Locate the cell with the specified text and output its [X, Y] center coordinate. 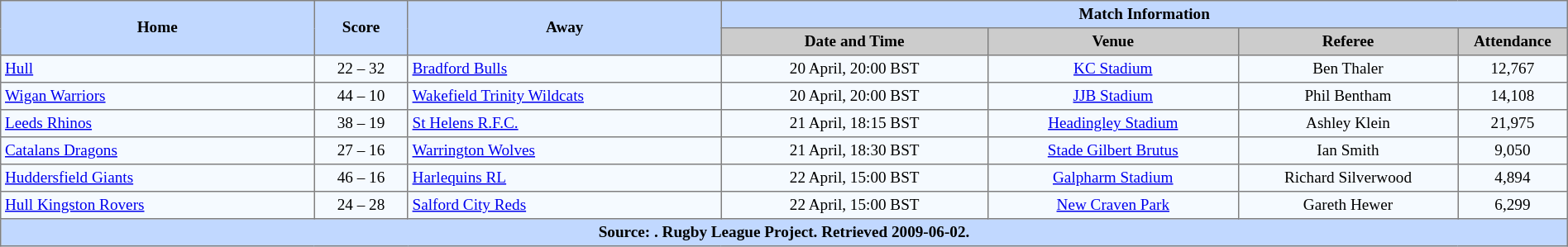
JJB Stadium [1113, 96]
Away [564, 28]
Huddersfield Giants [157, 178]
44 – 10 [361, 96]
KC Stadium [1113, 69]
Gareth Hewer [1348, 205]
21,975 [1513, 124]
St Helens R.F.C. [564, 124]
Score [361, 28]
Salford City Reds [564, 205]
4,894 [1513, 178]
21 April, 18:30 BST [854, 150]
Catalans Dragons [157, 150]
Date and Time [854, 41]
Hull Kingston Rovers [157, 205]
Wakefield Trinity Wildcats [564, 96]
Home [157, 28]
14,108 [1513, 96]
21 April, 18:15 BST [854, 124]
Attendance [1513, 41]
Match Information [1145, 15]
12,767 [1513, 69]
New Craven Park [1113, 205]
Ben Thaler [1348, 69]
Leeds Rhinos [157, 124]
38 – 19 [361, 124]
Warrington Wolves [564, 150]
Wigan Warriors [157, 96]
Richard Silverwood [1348, 178]
Referee [1348, 41]
Headingley Stadium [1113, 124]
Hull [157, 69]
Ian Smith [1348, 150]
Ashley Klein [1348, 124]
9,050 [1513, 150]
Galpharm Stadium [1113, 178]
6,299 [1513, 205]
24 – 28 [361, 205]
Venue [1113, 41]
46 – 16 [361, 178]
22 – 32 [361, 69]
27 – 16 [361, 150]
Stade Gilbert Brutus [1113, 150]
Phil Bentham [1348, 96]
Source: . Rugby League Project. Retrieved 2009-06-02. [784, 233]
Bradford Bulls [564, 69]
Harlequins RL [564, 178]
